Pinpoint the cell where the given text exists, returning its (x, y) midpoint coordinate. 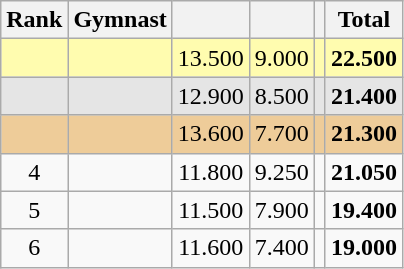
7.700 (282, 134)
11.600 (210, 248)
21.300 (364, 134)
11.800 (210, 172)
6 (34, 248)
13.500 (210, 58)
11.500 (210, 210)
Rank (34, 20)
7.900 (282, 210)
Gymnast (120, 20)
19.400 (364, 210)
12.900 (210, 96)
8.500 (282, 96)
5 (34, 210)
13.600 (210, 134)
Total (364, 20)
21.050 (364, 172)
7.400 (282, 248)
22.500 (364, 58)
4 (34, 172)
19.000 (364, 248)
21.400 (364, 96)
9.250 (282, 172)
9.000 (282, 58)
